From the cell containing the given text, extract its center point as [x, y] coordinate. 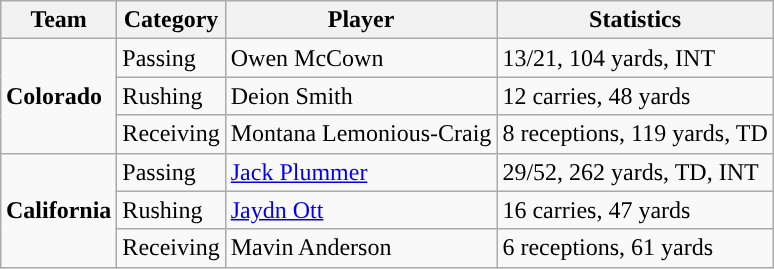
Category [171, 20]
8 receptions, 119 yards, TD [635, 134]
Player [361, 20]
29/52, 262 yards, TD, INT [635, 172]
Jaydn Ott [361, 210]
Mavin Anderson [361, 248]
Statistics [635, 20]
Montana Lemonious-Craig [361, 134]
12 carries, 48 yards [635, 96]
California [58, 210]
Team [58, 20]
Owen McCown [361, 58]
Colorado [58, 96]
13/21, 104 yards, INT [635, 58]
16 carries, 47 yards [635, 210]
Jack Plummer [361, 172]
Deion Smith [361, 96]
6 receptions, 61 yards [635, 248]
